Determine the [x, y] coordinate at the center of the cell enclosing the given text.  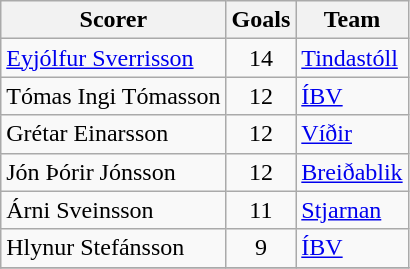
Grétar Einarsson [114, 134]
14 [261, 58]
Team [352, 20]
Jón Þórir Jónsson [114, 172]
Tindastóll [352, 58]
Goals [261, 20]
Stjarnan [352, 210]
Víðir [352, 134]
Scorer [114, 20]
Eyjólfur Sverrisson [114, 58]
Breiðablik [352, 172]
Árni Sveinsson [114, 210]
Hlynur Stefánsson [114, 248]
11 [261, 210]
9 [261, 248]
Tómas Ingi Tómasson [114, 96]
